From the cell containing the given text, extract its center point as [x, y] coordinate. 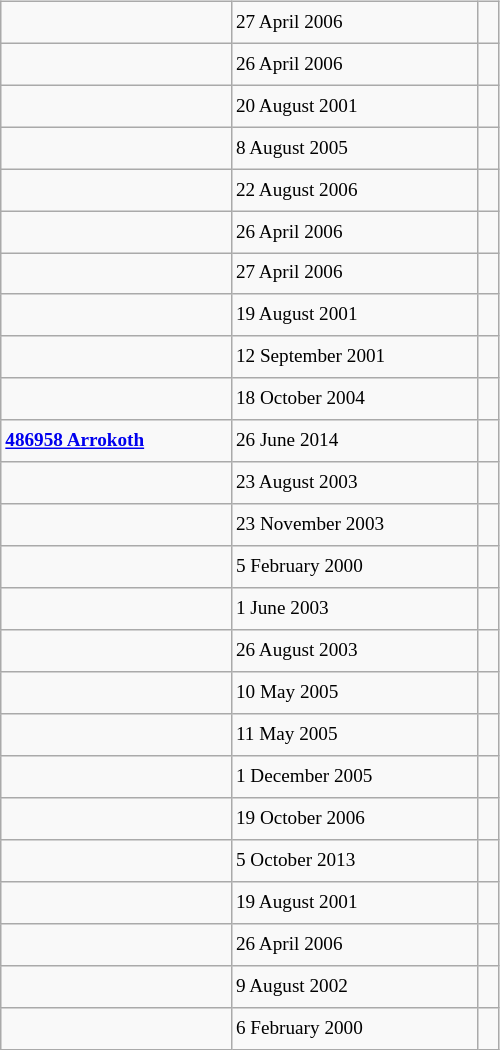
26 June 2014 [354, 441]
10 May 2005 [354, 693]
22 August 2006 [354, 190]
5 February 2000 [354, 567]
8 August 2005 [354, 148]
486958 Arrokoth [116, 441]
1 June 2003 [354, 609]
20 August 2001 [354, 106]
5 October 2013 [354, 861]
1 December 2005 [354, 777]
18 October 2004 [354, 399]
9 August 2002 [354, 986]
19 October 2006 [354, 819]
23 November 2003 [354, 525]
6 February 2000 [354, 1028]
11 May 2005 [354, 735]
23 August 2003 [354, 483]
12 September 2001 [354, 357]
26 August 2003 [354, 651]
